For the text-containing cell, return its midpoint in [X, Y] coordinate format. 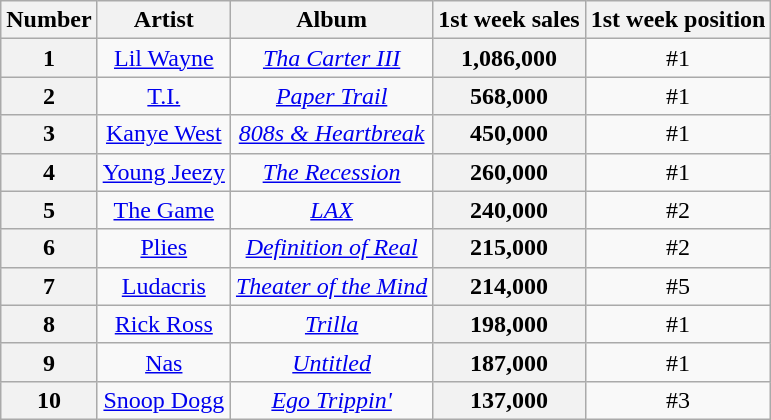
Plies [164, 248]
Lil Wayne [164, 58]
5 [49, 210]
6 [49, 248]
215,000 [509, 248]
Theater of the Mind [331, 286]
#3 [678, 400]
1st week sales [509, 20]
Album [331, 20]
198,000 [509, 324]
1st week position [678, 20]
240,000 [509, 210]
568,000 [509, 96]
808s & Heartbreak [331, 134]
Number [49, 20]
3 [49, 134]
7 [49, 286]
10 [49, 400]
4 [49, 172]
Paper Trail [331, 96]
Rick Ross [164, 324]
Ego Trippin' [331, 400]
Tha Carter III [331, 58]
Definition of Real [331, 248]
8 [49, 324]
1,086,000 [509, 58]
450,000 [509, 134]
1 [49, 58]
Trilla [331, 324]
187,000 [509, 362]
Snoop Dogg [164, 400]
Kanye West [164, 134]
2 [49, 96]
137,000 [509, 400]
The Recession [331, 172]
#5 [678, 286]
260,000 [509, 172]
Artist [164, 20]
LAX [331, 210]
Untitled [331, 362]
214,000 [509, 286]
The Game [164, 210]
9 [49, 362]
Nas [164, 362]
Young Jeezy [164, 172]
T.I. [164, 96]
Ludacris [164, 286]
